Detect which cell encompasses the target text, then output its (x, y) center coordinate. 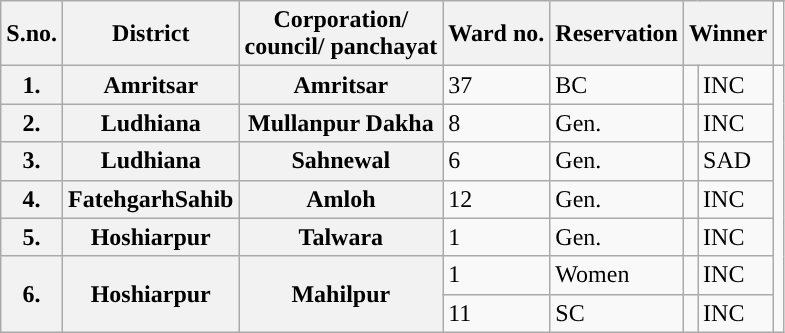
Women (617, 275)
6. (32, 294)
8 (496, 123)
SAD (736, 161)
Ward no. (496, 34)
4. (32, 199)
SC (617, 313)
FatehgarhSahib (151, 199)
Mullanpur Dakha (341, 123)
S.no. (32, 34)
BC (617, 85)
1. (32, 85)
11 (496, 313)
2. (32, 123)
District (151, 34)
37 (496, 85)
12 (496, 199)
Winner (728, 34)
Talwara (341, 237)
Reservation (617, 34)
Mahilpur (341, 294)
Sahnewal (341, 161)
Corporation/council/ panchayat (341, 34)
6 (496, 161)
3. (32, 161)
Amloh (341, 199)
5. (32, 237)
